Capture the cell that displays the provided text and extract its [x, y] central coordinate. 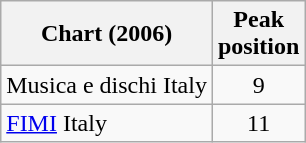
11 [258, 123]
9 [258, 85]
Musica e dischi Italy [107, 85]
FIMI Italy [107, 123]
Peakposition [258, 34]
Chart (2006) [107, 34]
